Detect which cell encompasses the target text, then output its [x, y] center coordinate. 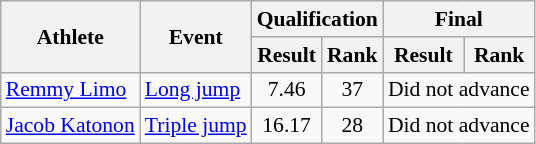
Long jump [196, 90]
Triple jump [196, 126]
Remmy Limo [70, 90]
Athlete [70, 36]
Event [196, 36]
7.46 [287, 90]
16.17 [287, 126]
Final [459, 19]
28 [352, 126]
37 [352, 90]
Qualification [318, 19]
Jacob Katonon [70, 126]
